Identify which cell holds the provided text, then report its (X, Y) central coordinate. 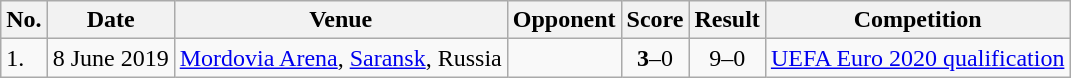
1. (24, 58)
UEFA Euro 2020 qualification (918, 58)
Result (727, 20)
Opponent (564, 20)
Date (110, 20)
Competition (918, 20)
9–0 (727, 58)
Mordovia Arena, Saransk, Russia (340, 58)
8 June 2019 (110, 58)
Score (655, 20)
3–0 (655, 58)
Venue (340, 20)
No. (24, 20)
